Capture the cell that displays the provided text and extract its [x, y] central coordinate. 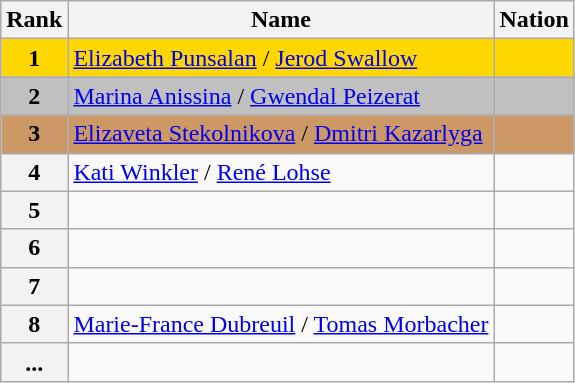
Kati Winkler / René Lohse [281, 172]
Rank [34, 20]
Elizabeth Punsalan / Jerod Swallow [281, 58]
Elizaveta Stekolnikova / Dmitri Kazarlyga [281, 134]
Nation [534, 20]
1 [34, 58]
4 [34, 172]
... [34, 362]
5 [34, 210]
Marie-France Dubreuil / Tomas Morbacher [281, 324]
8 [34, 324]
Name [281, 20]
3 [34, 134]
2 [34, 96]
6 [34, 248]
7 [34, 286]
Marina Anissina / Gwendal Peizerat [281, 96]
